Scan for the cell matching the given text and deliver its [X, Y] coordinate at center. 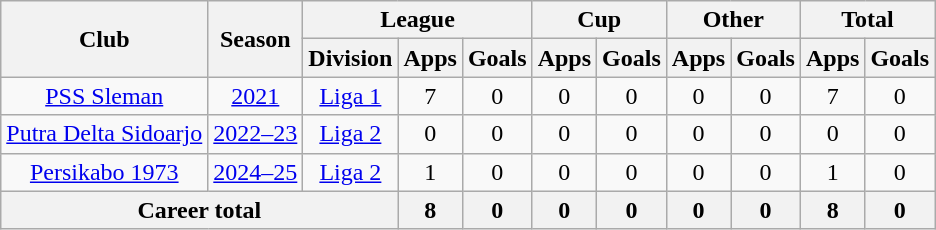
Season [256, 39]
2021 [256, 96]
2024–25 [256, 172]
Liga 1 [350, 96]
Club [104, 39]
Career total [200, 210]
Division [350, 58]
Other [733, 20]
PSS Sleman [104, 96]
League [418, 20]
Total [867, 20]
Putra Delta Sidoarjo [104, 134]
Persikabo 1973 [104, 172]
Cup [599, 20]
2022–23 [256, 134]
